Locate the cell with the specified text and output its [x, y] center coordinate. 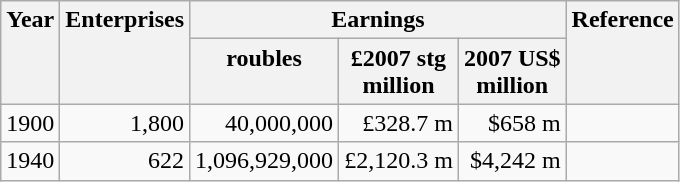
$4,242 m [512, 161]
£2,120.3 m [399, 161]
$658 m [512, 123]
1,096,929,000 [264, 161]
2007 US$million [512, 72]
1900 [30, 123]
£2007 stg million [399, 72]
Earnings [378, 20]
roubles [264, 72]
1940 [30, 161]
£328.7 m [399, 123]
Year [30, 52]
622 [125, 161]
Enterprises [125, 52]
40,000,000 [264, 123]
1,800 [125, 123]
Reference [622, 52]
